Scan for the cell matching the given text and deliver its (X, Y) coordinate at center. 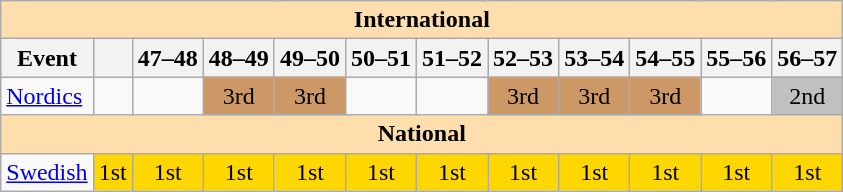
47–48 (168, 58)
Nordics (47, 96)
2nd (808, 96)
49–50 (310, 58)
54–55 (666, 58)
48–49 (238, 58)
51–52 (452, 58)
56–57 (808, 58)
International (422, 20)
Event (47, 58)
Swedish (47, 172)
National (422, 134)
53–54 (594, 58)
55–56 (736, 58)
50–51 (380, 58)
52–53 (524, 58)
